Detect which cell encompasses the target text, then output its (X, Y) center coordinate. 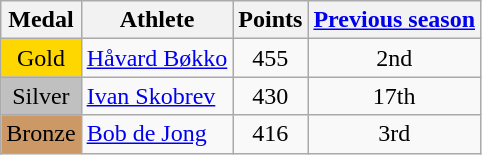
3rd (394, 134)
Previous season (394, 20)
Points (270, 20)
Silver (41, 96)
Håvard Bøkko (157, 58)
Gold (41, 58)
Medal (41, 20)
Bob de Jong (157, 134)
2nd (394, 58)
416 (270, 134)
Ivan Skobrev (157, 96)
455 (270, 58)
Bronze (41, 134)
17th (394, 96)
Athlete (157, 20)
430 (270, 96)
